Detect which cell encompasses the target text, then output its [x, y] center coordinate. 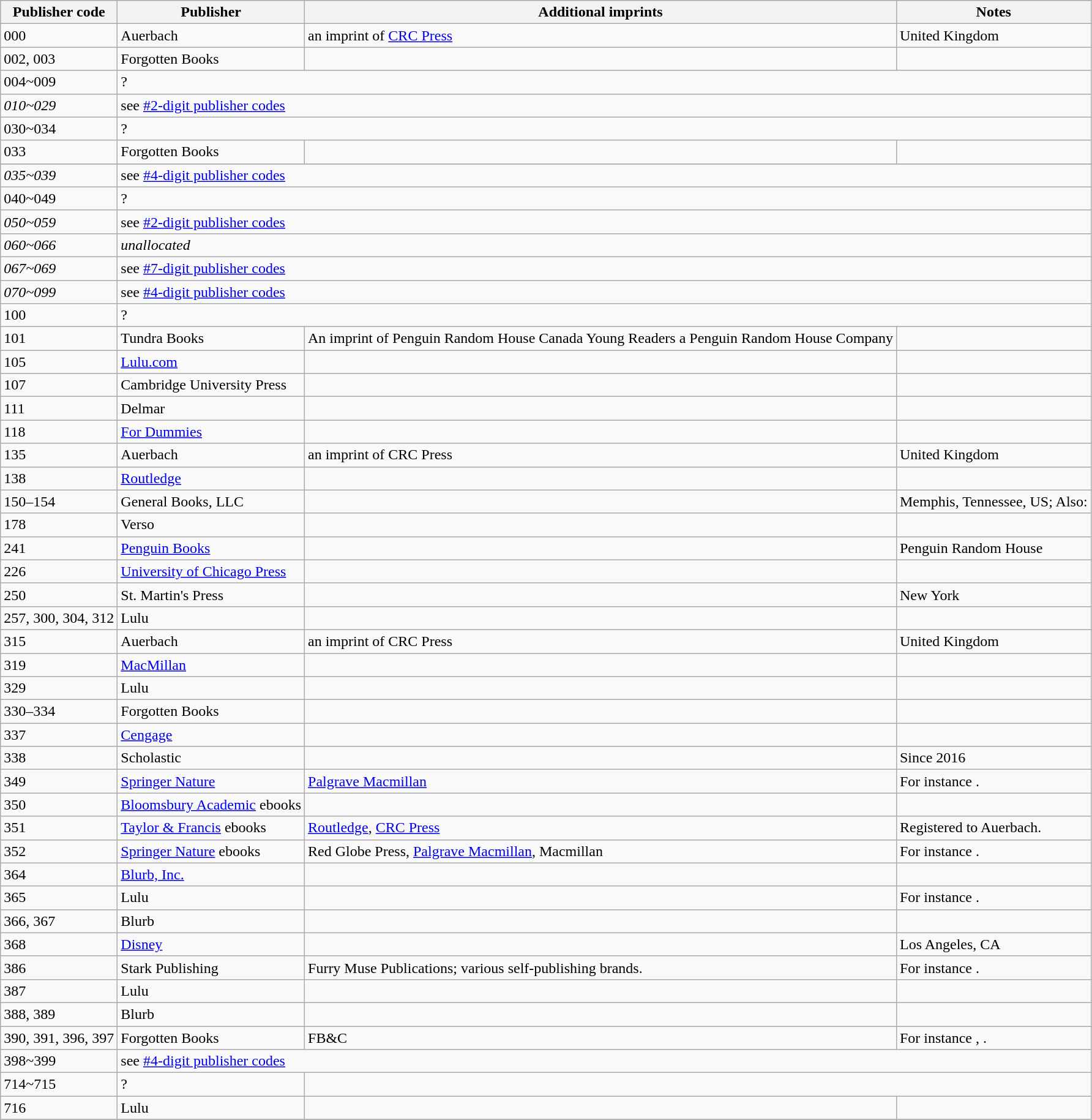
388, 389 [59, 1014]
178 [59, 525]
060~066 [59, 245]
716 [59, 1108]
035~039 [59, 175]
398~399 [59, 1061]
070~099 [59, 292]
For Dummies [211, 432]
350 [59, 805]
For instance , . [993, 1038]
010~029 [59, 105]
Penguin Books [211, 548]
100 [59, 315]
Cambridge University Press [211, 385]
349 [59, 781]
Notes [993, 12]
390, 391, 396, 397 [59, 1038]
Memphis, Tennessee, US; Also: [993, 502]
365 [59, 898]
351 [59, 828]
see #7-digit publisher codes [604, 268]
Publisher code [59, 12]
118 [59, 432]
150–154 [59, 502]
Red Globe Press, Palgrave Macmillan, Macmillan [601, 851]
Blurb, Inc. [211, 874]
315 [59, 641]
364 [59, 874]
366, 367 [59, 921]
Delmar [211, 408]
004~009 [59, 82]
067~069 [59, 268]
MacMillan [211, 664]
University of Chicago Press [211, 571]
101 [59, 339]
387 [59, 991]
General Books, LLC [211, 502]
Disney [211, 944]
241 [59, 548]
138 [59, 478]
Scholastic [211, 758]
714~715 [59, 1084]
Springer Nature [211, 781]
Routledge, CRC Press [601, 828]
386 [59, 968]
Routledge [211, 478]
Penguin Random House [993, 548]
040~049 [59, 198]
FB&C [601, 1038]
unallocated [604, 245]
Furry Muse Publications; various self-publishing brands. [601, 968]
Palgrave Macmillan [601, 781]
338 [59, 758]
329 [59, 688]
107 [59, 385]
An imprint of Penguin Random House Canada Young Readers a Penguin Random House Company [601, 339]
Bloomsbury Academic ebooks [211, 805]
Additional imprints [601, 12]
Since 2016 [993, 758]
319 [59, 664]
Taylor & Francis ebooks [211, 828]
002, 003 [59, 59]
030~034 [59, 129]
257, 300, 304, 312 [59, 618]
330–334 [59, 712]
New York [993, 595]
000 [59, 36]
Verso [211, 525]
Tundra Books [211, 339]
250 [59, 595]
Lulu.com [211, 362]
033 [59, 152]
Springer Nature ebooks [211, 851]
Publisher [211, 12]
111 [59, 408]
St. Martin's Press [211, 595]
135 [59, 455]
368 [59, 944]
105 [59, 362]
Registered to Auerbach. [993, 828]
Los Angeles, CA [993, 944]
226 [59, 571]
337 [59, 735]
Stark Publishing [211, 968]
050~059 [59, 222]
352 [59, 851]
Cengage [211, 735]
